Provide the (x, y) coordinate of the cell's center where the given text is located.  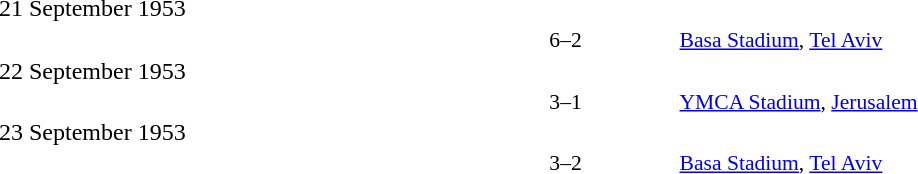
3–1 (566, 102)
6–2 (566, 40)
